Scan for the cell matching the given text and deliver its (x, y) coordinate at center. 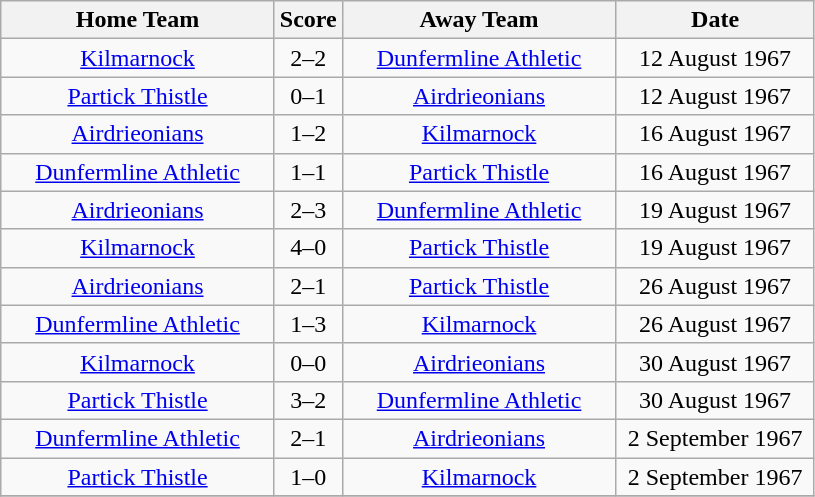
2–3 (308, 210)
Home Team (138, 20)
0–0 (308, 362)
Date (716, 20)
Score (308, 20)
1–3 (308, 324)
1–2 (308, 134)
1–1 (308, 172)
2–2 (308, 58)
4–0 (308, 248)
3–2 (308, 400)
1–0 (308, 477)
0–1 (308, 96)
Away Team (479, 20)
